Return the [X, Y] coordinate for the center point of the cell that contains the specified text.  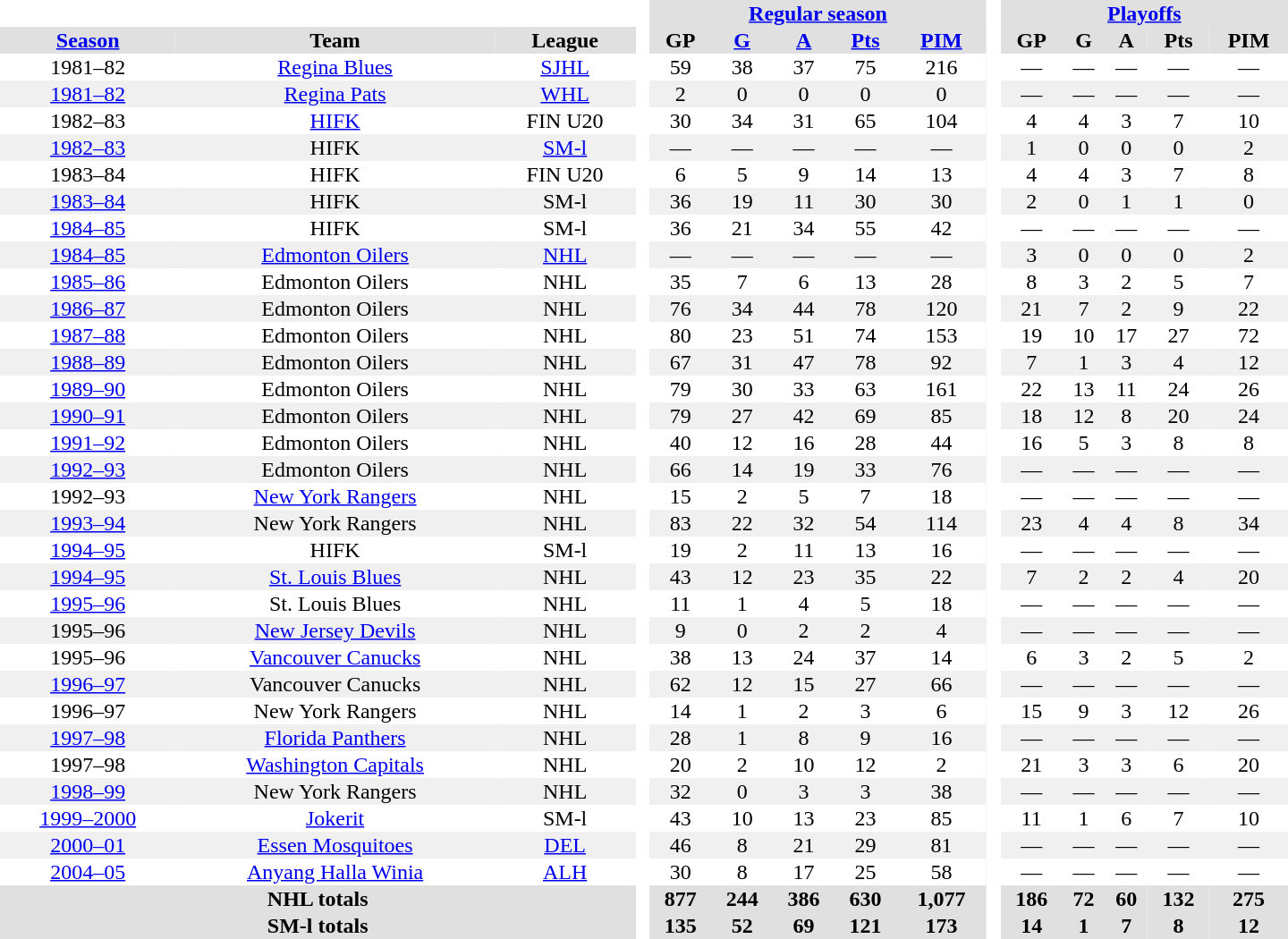
216 [941, 67]
1987–88 [88, 335]
New Jersey Devils [335, 630]
60 [1126, 899]
Playoffs [1145, 13]
Florida Panthers [335, 738]
SM-l totals [318, 926]
132 [1179, 899]
1985–86 [88, 282]
121 [866, 926]
51 [803, 335]
244 [742, 899]
275 [1249, 899]
65 [866, 121]
1988–89 [88, 362]
1998–99 [88, 791]
186 [1032, 899]
67 [680, 362]
1991–92 [88, 443]
135 [680, 926]
877 [680, 899]
2004–05 [88, 872]
75 [866, 67]
League [565, 40]
Season [88, 40]
1986–87 [88, 309]
25 [866, 872]
83 [680, 523]
DEL [565, 845]
1990–91 [88, 416]
1999–2000 [88, 818]
47 [803, 362]
55 [866, 228]
54 [866, 523]
40 [680, 443]
80 [680, 335]
ALH [565, 872]
63 [866, 389]
630 [866, 899]
52 [742, 926]
46 [680, 845]
Regina Blues [335, 67]
92 [941, 362]
153 [941, 335]
Essen Mosquitoes [335, 845]
Team [335, 40]
2000–01 [88, 845]
120 [941, 309]
NHL totals [318, 899]
Regular season [818, 13]
29 [866, 845]
173 [941, 926]
58 [941, 872]
62 [680, 684]
Jokerit [335, 818]
74 [866, 335]
114 [941, 523]
104 [941, 121]
Regina Pats [335, 94]
WHL [565, 94]
Anyang Halla Winia [335, 872]
1,077 [941, 899]
1989–90 [88, 389]
SJHL [565, 67]
59 [680, 67]
161 [941, 389]
81 [941, 845]
386 [803, 899]
1993–94 [88, 523]
Washington Capitals [335, 765]
